Determine the (x, y) coordinate at the center of the cell enclosing the given text.  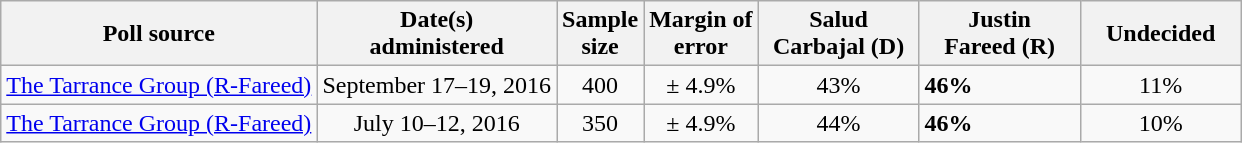
Date(s)administered (437, 34)
SaludCarbajal (D) (838, 34)
July 10–12, 2016 (437, 123)
43% (838, 85)
Margin oferror (701, 34)
350 (600, 123)
Undecided (1160, 34)
Poll source (159, 34)
11% (1160, 85)
JustinFareed (R) (1000, 34)
400 (600, 85)
10% (1160, 123)
September 17–19, 2016 (437, 85)
44% (838, 123)
Samplesize (600, 34)
